Search for the cell housing the specified text and yield its (X, Y) center coordinate. 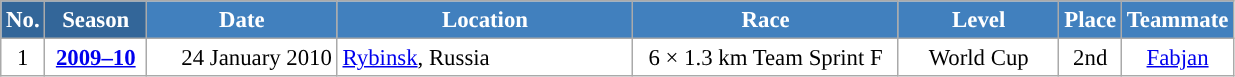
Date (242, 20)
2009–10 (96, 58)
No. (23, 20)
Level (978, 20)
Rybinsk, Russia (485, 58)
Fabjan (1177, 58)
Place (1090, 20)
Teammate (1177, 20)
2nd (1090, 58)
Season (96, 20)
Race (766, 20)
1 (23, 58)
24 January 2010 (242, 58)
6 × 1.3 km Team Sprint F (766, 58)
Location (485, 20)
World Cup (978, 58)
